Identify which cell holds the provided text, then report its (x, y) central coordinate. 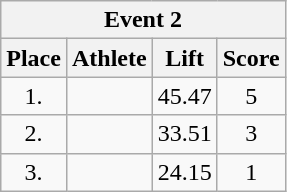
Athlete (109, 58)
Lift (184, 58)
2. (34, 134)
3. (34, 172)
1 (251, 172)
1. (34, 96)
Place (34, 58)
45.47 (184, 96)
Event 2 (143, 20)
33.51 (184, 134)
3 (251, 134)
5 (251, 96)
Score (251, 58)
24.15 (184, 172)
